For the text-containing cell, return its midpoint in [X, Y] coordinate format. 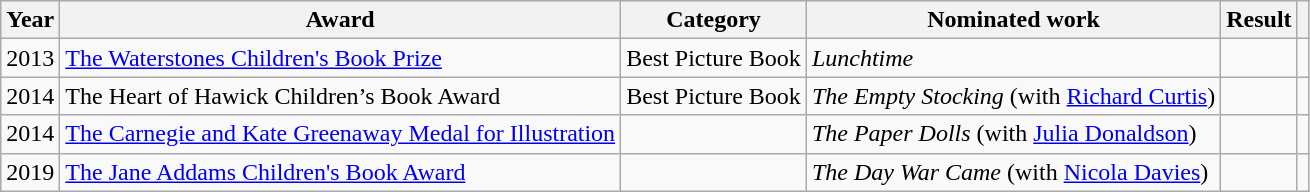
The Waterstones Children's Book Prize [340, 58]
Year [30, 20]
Lunchtime [1013, 58]
Nominated work [1013, 20]
2013 [30, 58]
Category [714, 20]
The Paper Dolls (with Julia Donaldson) [1013, 134]
The Heart of Hawick Children’s Book Award [340, 96]
The Carnegie and Kate Greenaway Medal for Illustration [340, 134]
The Empty Stocking (with Richard Curtis) [1013, 96]
The Day War Came (with Nicola Davies) [1013, 172]
The Jane Addams Children's Book Award [340, 172]
Result [1259, 20]
Award [340, 20]
2019 [30, 172]
